Extract the [x, y] coordinate from the center of the cell holding the provided text.  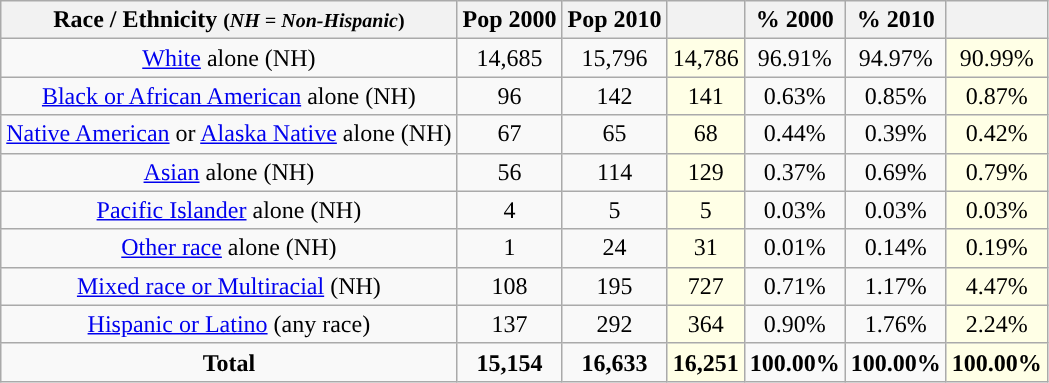
96 [510, 96]
0.42% [996, 134]
67 [510, 134]
0.37% [794, 172]
142 [614, 96]
Asian alone (NH) [229, 172]
% 2000 [794, 20]
108 [510, 286]
727 [706, 286]
56 [510, 172]
65 [614, 134]
Native American or Alaska Native alone (NH) [229, 134]
195 [614, 286]
96.91% [794, 58]
14,685 [510, 58]
% 2010 [896, 20]
31 [706, 248]
0.01% [794, 248]
94.97% [896, 58]
Pacific Islander alone (NH) [229, 210]
White alone (NH) [229, 58]
141 [706, 96]
0.71% [794, 286]
Pop 2010 [614, 20]
129 [706, 172]
15,796 [614, 58]
0.44% [794, 134]
Hispanic or Latino (any race) [229, 324]
364 [706, 324]
68 [706, 134]
2.24% [996, 324]
1.17% [896, 286]
Mixed race or Multiracial (NH) [229, 286]
0.79% [996, 172]
16,633 [614, 362]
0.63% [794, 96]
4 [510, 210]
1 [510, 248]
0.39% [896, 134]
14,786 [706, 58]
24 [614, 248]
0.87% [996, 96]
Total [229, 362]
4.47% [996, 286]
0.14% [896, 248]
0.69% [896, 172]
Pop 2000 [510, 20]
292 [614, 324]
Other race alone (NH) [229, 248]
0.85% [896, 96]
137 [510, 324]
15,154 [510, 362]
1.76% [896, 324]
16,251 [706, 362]
0.19% [996, 248]
Race / Ethnicity (NH = Non-Hispanic) [229, 20]
Black or African American alone (NH) [229, 96]
0.90% [794, 324]
90.99% [996, 58]
114 [614, 172]
